Find where the given text appears and provide that cell's center as [X, Y] coordinate. 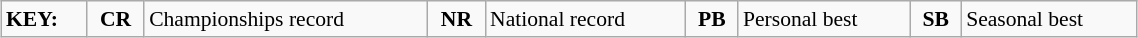
Personal best [824, 19]
PB [712, 19]
CR [116, 19]
KEY: [44, 19]
Seasonal best [1049, 19]
National record [586, 19]
NR [456, 19]
Championships record [286, 19]
SB [936, 19]
